Scan for the cell matching the given text and deliver its [x, y] coordinate at center. 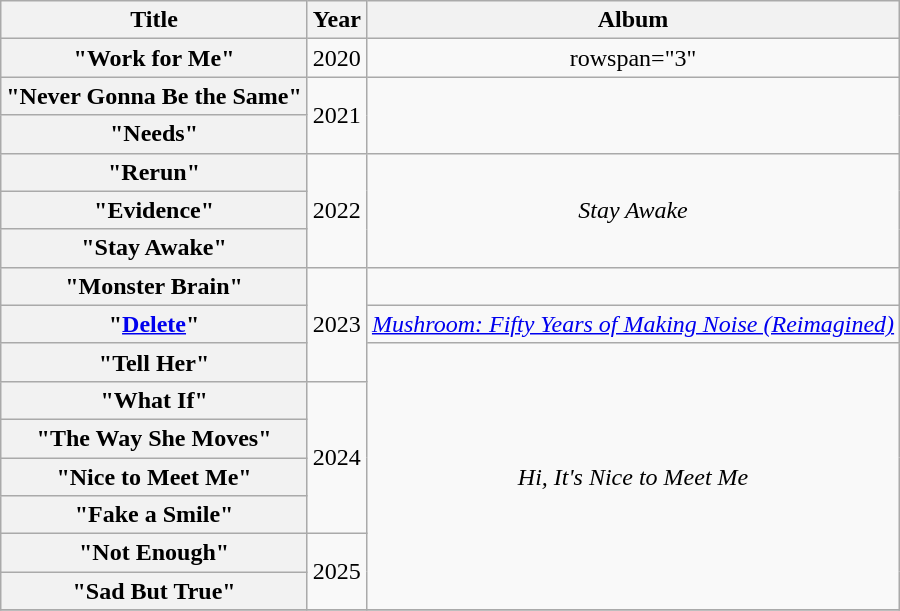
"What If" [154, 400]
"Needs" [154, 134]
2020 [336, 58]
2023 [336, 324]
Year [336, 20]
"Delete" [154, 324]
"Monster Brain" [154, 286]
Title [154, 20]
"Nice to Meet Me" [154, 477]
Stay Awake [632, 210]
Hi, It's Nice to Meet Me [632, 476]
Album [632, 20]
Mushroom: Fifty Years of Making Noise (Reimagined) [632, 324]
"The Way She Moves" [154, 438]
"Never Gonna Be the Same" [154, 96]
"Tell Her" [154, 362]
"Evidence" [154, 210]
"Not Enough" [154, 553]
2024 [336, 457]
2025 [336, 572]
"Sad But True" [154, 591]
"Rerun" [154, 172]
"Work for Me" [154, 58]
rowspan="3" [632, 58]
2022 [336, 210]
"Stay Awake" [154, 248]
"Fake a Smile" [154, 515]
2021 [336, 115]
